Locate the cell with the specified text and output its [X, Y] center coordinate. 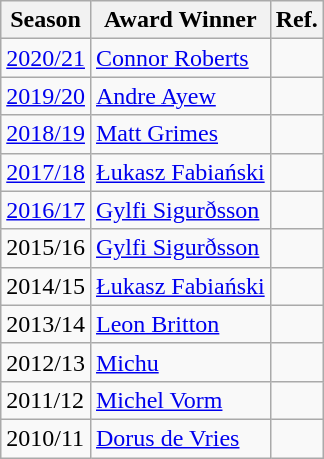
2012/13 [46, 362]
2019/20 [46, 96]
Award Winner [180, 20]
2017/18 [46, 172]
Season [46, 20]
2020/21 [46, 58]
Michel Vorm [180, 400]
Dorus de Vries [180, 438]
2018/19 [46, 134]
Andre Ayew [180, 96]
Leon Britton [180, 324]
Connor Roberts [180, 58]
2014/15 [46, 286]
Ref. [296, 20]
2011/12 [46, 400]
2015/16 [46, 248]
Matt Grimes [180, 134]
2016/17 [46, 210]
2010/11 [46, 438]
Michu [180, 362]
2013/14 [46, 324]
